From the cell containing the given text, extract its center point as [x, y] coordinate. 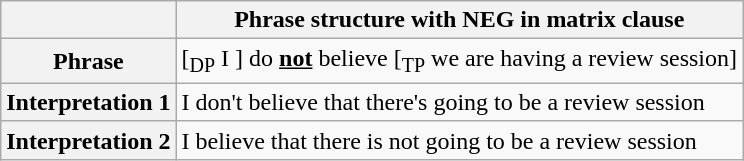
I don't believe that there's going to be a review session [459, 102]
Interpretation 2 [88, 140]
[DP I ] do not believe [TP we are having a review session] [459, 61]
I believe that there is not going to be a review session [459, 140]
Phrase structure with NEG in matrix clause [459, 20]
Phrase [88, 61]
Interpretation 1 [88, 102]
